From the cell containing the given text, extract its center point as [X, Y] coordinate. 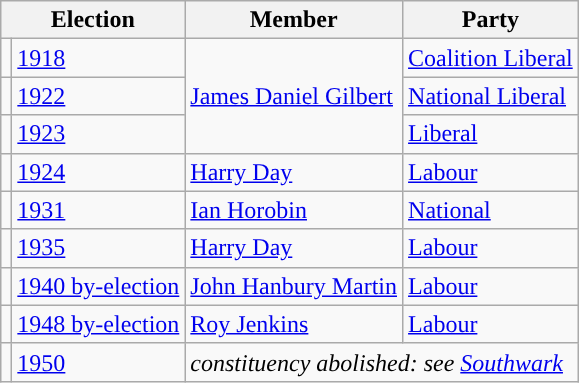
Election [93, 20]
National [491, 210]
Member [294, 20]
1950 [98, 362]
James Daniel Gilbert [294, 96]
1918 [98, 58]
Roy Jenkins [294, 324]
1922 [98, 96]
National Liberal [491, 96]
1923 [98, 134]
1940 by-election [98, 286]
Ian Horobin [294, 210]
1931 [98, 210]
Party [491, 20]
1935 [98, 248]
John Hanbury Martin [294, 286]
Liberal [491, 134]
1948 by-election [98, 324]
constituency abolished: see Southwark [382, 362]
1924 [98, 172]
Coalition Liberal [491, 58]
